Detect which cell encompasses the target text, then output its (X, Y) center coordinate. 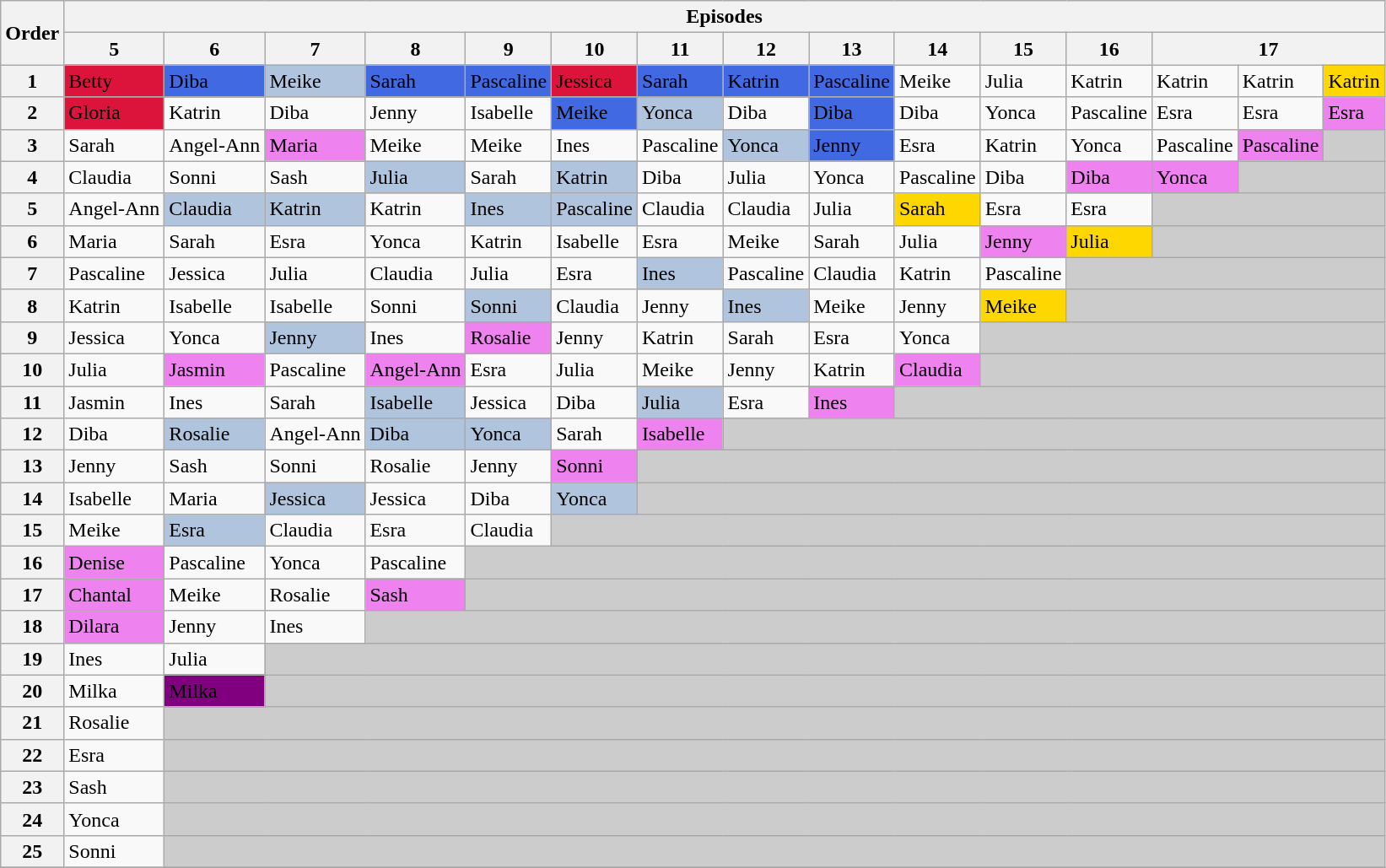
1 (32, 81)
4 (32, 177)
Betty (115, 81)
Order (32, 33)
Dilara (115, 627)
3 (32, 145)
22 (32, 755)
18 (32, 627)
20 (32, 691)
Gloria (115, 113)
25 (32, 851)
24 (32, 819)
19 (32, 659)
Episodes (724, 17)
23 (32, 787)
Denise (115, 563)
2 (32, 113)
Chantal (115, 595)
21 (32, 723)
